Identify which cell holds the provided text, then report its [x, y] central coordinate. 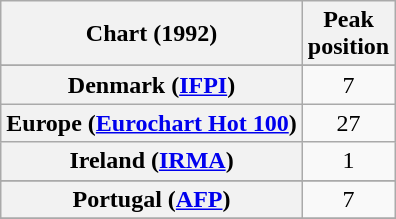
Chart (1992) [152, 34]
1 [348, 161]
27 [348, 123]
Portugal (AFP) [152, 199]
Europe (Eurochart Hot 100) [152, 123]
Ireland (IRMA) [152, 161]
Denmark (IFPI) [152, 85]
Peakposition [348, 34]
